Locate the cell with the specified text and output its [X, Y] center coordinate. 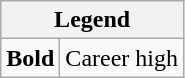
Legend [92, 20]
Career high [122, 58]
Bold [30, 58]
